Output the [X, Y] coordinate of the center of the cell containing the given text.  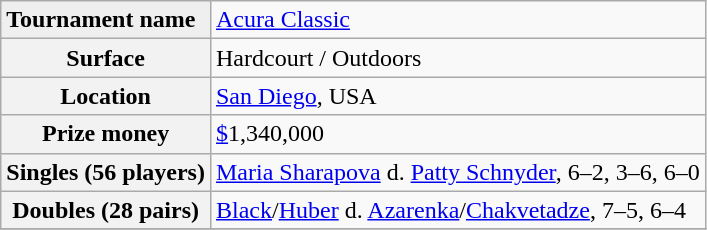
Surface [106, 58]
Black/Huber d. Azarenka/Chakvetadze, 7–5, 6–4 [458, 210]
Location [106, 96]
Hardcourt / Outdoors [458, 58]
Acura Classic [458, 20]
$1,340,000 [458, 134]
Tournament name [106, 20]
Prize money [106, 134]
Singles (56 players) [106, 172]
Doubles (28 pairs) [106, 210]
Maria Sharapova d. Patty Schnyder, 6–2, 3–6, 6–0 [458, 172]
San Diego, USA [458, 96]
